Provide the [X, Y] coordinate of the cell's center where the given text is located.  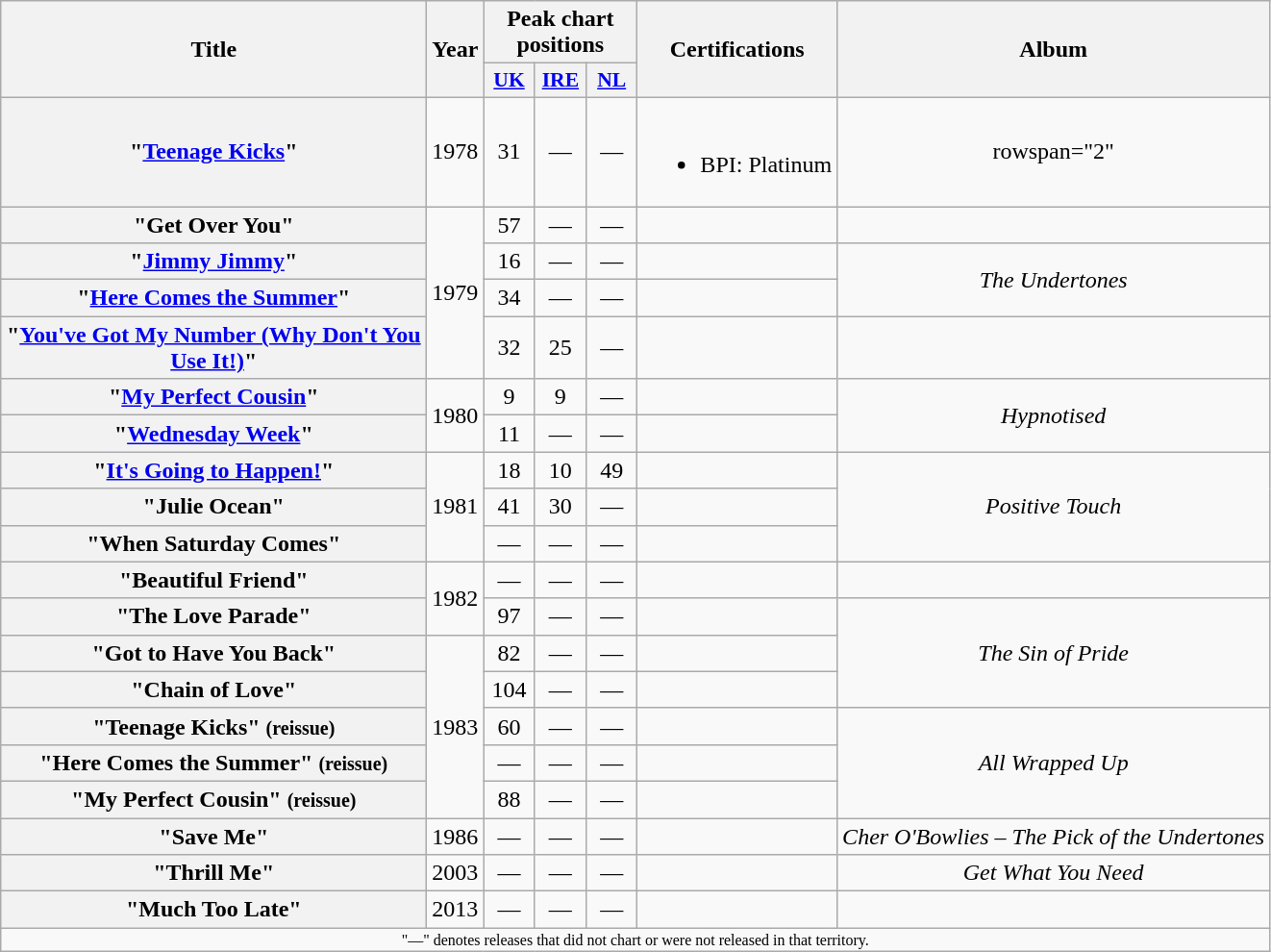
97 [510, 616]
32 [510, 348]
The Sin of Pride [1054, 653]
Album [1054, 50]
1983 [456, 726]
16 [510, 262]
60 [510, 726]
18 [510, 470]
The Undertones [1054, 280]
2013 [456, 910]
"Teenage Kicks" (reissue) [213, 726]
31 [510, 152]
10 [560, 470]
30 [560, 507]
BPI: Platinum [737, 152]
41 [510, 507]
"Wednesday Week" [213, 434]
1978 [456, 152]
"Got to Have You Back" [213, 653]
All Wrapped Up [1054, 763]
34 [510, 298]
1980 [456, 415]
Get What You Need [1054, 873]
rowspan="2" [1054, 152]
"Here Comes the Summer" (reissue) [213, 763]
UK [510, 81]
1981 [456, 507]
Positive Touch [1054, 507]
49 [611, 470]
"Get Over You" [213, 224]
Hypnotised [1054, 415]
"Save Me" [213, 836]
"Thrill Me" [213, 873]
"My Perfect Cousin" (reissue) [213, 799]
Cher O'Bowlies – The Pick of the Undertones [1054, 836]
57 [510, 224]
"You've Got My Number (Why Don't You Use It!)" [213, 348]
Certifications [737, 50]
25 [560, 348]
"Chain of Love" [213, 689]
1982 [456, 598]
104 [510, 689]
1979 [456, 292]
"Jimmy Jimmy" [213, 262]
"It's Going to Happen!" [213, 470]
"The Love Parade" [213, 616]
"My Perfect Cousin" [213, 397]
"Teenage Kicks" [213, 152]
NL [611, 81]
"Beautiful Friend" [213, 580]
"Much Too Late" [213, 910]
88 [510, 799]
Year [456, 50]
11 [510, 434]
Title [213, 50]
"When Saturday Comes" [213, 543]
82 [510, 653]
"Here Comes the Summer" [213, 298]
"Julie Ocean" [213, 507]
Peak chart positions [561, 33]
IRE [560, 81]
2003 [456, 873]
"—" denotes releases that did not chart or were not released in that territory. [635, 939]
1986 [456, 836]
